Scan for the cell matching the given text and deliver its [X, Y] coordinate at center. 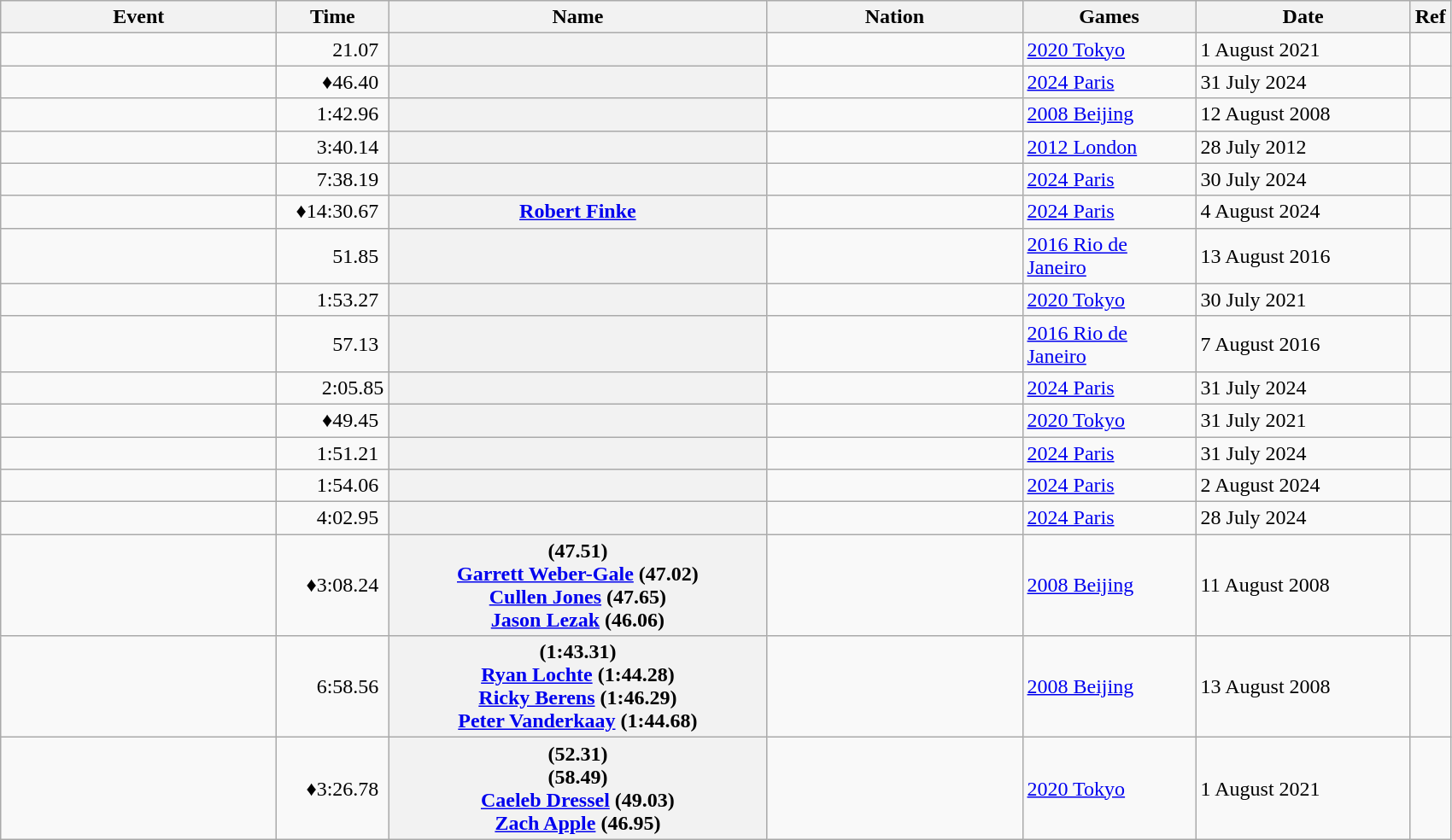
4:02.95 [333, 518]
Nation [895, 17]
57.13 [333, 343]
Event [138, 17]
1:54.06 [333, 486]
28 July 2012 [1303, 147]
(52.31) (58.49) Caeleb Dressel (49.03)Zach Apple (46.95) [577, 789]
2 August 2024 [1303, 486]
Name [577, 17]
13 August 2016 [1303, 256]
30 July 2024 [1303, 179]
Date [1303, 17]
7:38.19 [333, 179]
4 August 2024 [1303, 212]
1:51.21 [333, 453]
(1:43.31)Ryan Lochte (1:44.28)Ricky Berens (1:46.29)Peter Vanderkaay (1:44.68) [577, 686]
(47.51)Garrett Weber-Gale (47.02)Cullen Jones (47.65)Jason Lezak (46.06) [577, 586]
11 August 2008 [1303, 586]
2:05.85 [333, 388]
3:40.14 [333, 147]
Robert Finke [577, 212]
1:42.96 [333, 114]
28 July 2024 [1303, 518]
13 August 2008 [1303, 686]
7 August 2016 [1303, 343]
♦14:30.67 [333, 212]
♦49.45 [333, 420]
♦3:08.24 [333, 586]
♦46.40 [333, 82]
Time [333, 17]
30 July 2021 [1303, 300]
6:58.56 [333, 686]
♦3:26.78 [333, 789]
21.07 [333, 50]
Games [1109, 17]
2012 London [1109, 147]
51.85 [333, 256]
1:53.27 [333, 300]
31 July 2021 [1303, 420]
Ref [1430, 17]
12 August 2008 [1303, 114]
